Find where the given text appears and provide that cell's center as (X, Y) coordinate. 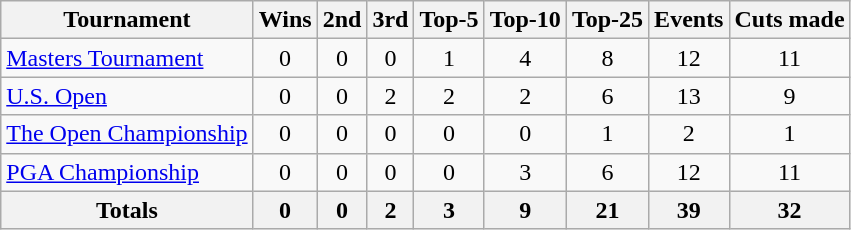
2nd (342, 20)
Tournament (127, 20)
Totals (127, 210)
The Open Championship (127, 134)
Top-5 (449, 20)
13 (689, 96)
4 (525, 58)
Events (689, 20)
Top-10 (525, 20)
32 (790, 210)
U.S. Open (127, 96)
Masters Tournament (127, 58)
21 (607, 210)
Cuts made (790, 20)
Wins (285, 20)
8 (607, 58)
39 (689, 210)
PGA Championship (127, 172)
3rd (390, 20)
Top-25 (607, 20)
